Locate the cell with the specified text and output its (X, Y) center coordinate. 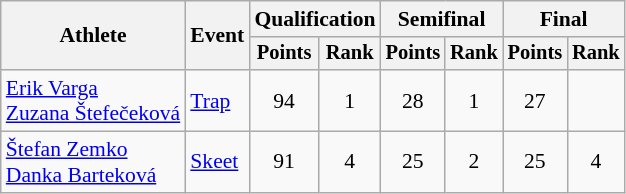
Semifinal (442, 19)
Štefan Zemko Danka Barteková (94, 162)
Trap (217, 100)
Athlete (94, 36)
91 (284, 162)
94 (284, 100)
Event (217, 36)
2 (474, 162)
Erik VargaZuzana Štefečeková (94, 100)
28 (413, 100)
27 (535, 100)
Qualification (314, 19)
Skeet (217, 162)
Final (564, 19)
